Pinpoint the cell where the given text exists, returning its [X, Y] midpoint coordinate. 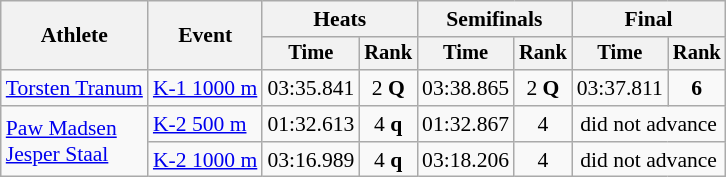
Event [205, 36]
03:37.811 [620, 88]
Athlete [74, 36]
01:32.867 [466, 124]
Heats [340, 19]
6 [697, 88]
K-1 1000 m [205, 88]
Torsten Tranum [74, 88]
01:32.613 [310, 124]
4 [543, 124]
did not advance [649, 124]
Semifinals [494, 19]
Paw MadsenJesper Staal [74, 142]
03:35.841 [310, 88]
4 q [388, 124]
03:38.865 [466, 88]
Final [649, 19]
K-2 500 m [205, 124]
